Return (x, y) of the center of cell containing provided text 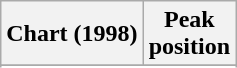
Chart (1998) (72, 34)
Peakposition (189, 34)
